Find where the given text appears and provide that cell's center as (X, Y) coordinate. 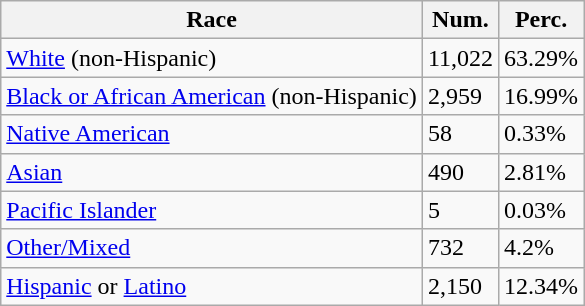
Asian (212, 172)
0.33% (542, 134)
12.34% (542, 286)
2,150 (460, 286)
4.2% (542, 248)
490 (460, 172)
Num. (460, 20)
Other/Mixed (212, 248)
732 (460, 248)
63.29% (542, 58)
11,022 (460, 58)
Pacific Islander (212, 210)
White (non-Hispanic) (212, 58)
58 (460, 134)
0.03% (542, 210)
Native American (212, 134)
5 (460, 210)
Hispanic or Latino (212, 286)
2,959 (460, 96)
16.99% (542, 96)
2.81% (542, 172)
Black or African American (non-Hispanic) (212, 96)
Race (212, 20)
Perc. (542, 20)
